Detect which cell encompasses the target text, then output its [x, y] center coordinate. 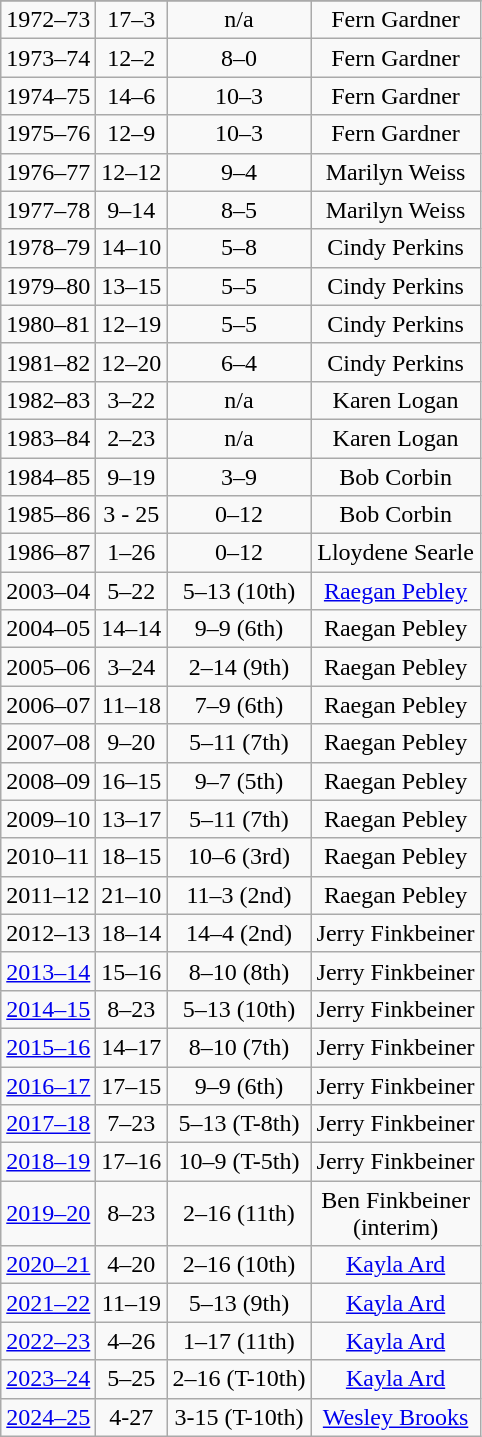
2–16 (11th) [239, 1214]
1975–76 [48, 134]
11–3 (2nd) [239, 895]
7–23 [132, 1124]
8–10 (8th) [239, 971]
2005–06 [48, 667]
3–24 [132, 667]
1973–74 [48, 58]
14–17 [132, 1047]
2021–22 [48, 1303]
2012–13 [48, 933]
14–10 [132, 248]
11–18 [132, 705]
2024–25 [48, 1417]
1980–81 [48, 324]
17–15 [132, 1085]
9–7 (5th) [239, 781]
2–16 (10th) [239, 1265]
1972–73 [48, 20]
2009–10 [48, 819]
12–9 [132, 134]
5–22 [132, 591]
21–10 [132, 895]
2020–21 [48, 1265]
1982–83 [48, 400]
8–10 (7th) [239, 1047]
1984–85 [48, 477]
1986–87 [48, 553]
2–14 (9th) [239, 667]
2008–09 [48, 781]
2007–08 [48, 743]
12–2 [132, 58]
12–12 [132, 172]
2010–11 [48, 857]
18–14 [132, 933]
17–3 [132, 20]
17–16 [132, 1162]
9–14 [132, 210]
6–4 [239, 362]
3-15 (T-10th) [239, 1417]
13–15 [132, 286]
18–15 [132, 857]
10–9 (T-5th) [239, 1162]
8–0 [239, 58]
14–4 (2nd) [239, 933]
1976–77 [48, 172]
1978–79 [48, 248]
2004–05 [48, 629]
1–26 [132, 553]
2018–19 [48, 1162]
4-27 [132, 1417]
1974–75 [48, 96]
2003–04 [48, 591]
9–19 [132, 477]
16–15 [132, 781]
2014–15 [48, 1009]
2013–14 [48, 971]
9–20 [132, 743]
1983–84 [48, 438]
14–14 [132, 629]
10–6 (3rd) [239, 857]
12–20 [132, 362]
1985–86 [48, 515]
Lloydene Searle [396, 553]
2016–17 [48, 1085]
1977–78 [48, 210]
5–13 (T-8th) [239, 1124]
5–8 [239, 248]
2023–24 [48, 1379]
15–16 [132, 971]
5–13 (9th) [239, 1303]
13–17 [132, 819]
4–26 [132, 1341]
7–9 (6th) [239, 705]
2–16 (T-10th) [239, 1379]
11–19 [132, 1303]
4–20 [132, 1265]
14–6 [132, 96]
1981–82 [48, 362]
2019–20 [48, 1214]
3–9 [239, 477]
9–4 [239, 172]
3–22 [132, 400]
2017–18 [48, 1124]
Ben Finkbeiner(interim) [396, 1214]
3 - 25 [132, 515]
8–5 [239, 210]
5–25 [132, 1379]
Wesley Brooks [396, 1417]
2011–12 [48, 895]
2015–16 [48, 1047]
1–17 (11th) [239, 1341]
2006–07 [48, 705]
1979–80 [48, 286]
2–23 [132, 438]
2022–23 [48, 1341]
12–19 [132, 324]
